Identify which cell holds the provided text, then report its [X, Y] central coordinate. 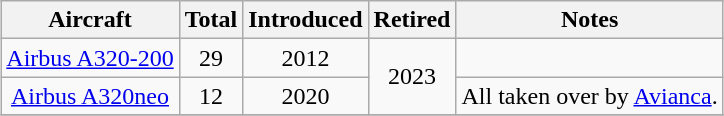
Notes [590, 20]
2023 [412, 77]
Total [211, 20]
Airbus A320neo [90, 96]
2020 [306, 96]
All taken over by Avianca. [590, 96]
Aircraft [90, 20]
12 [211, 96]
29 [211, 58]
2012 [306, 58]
Retired [412, 20]
Introduced [306, 20]
Airbus A320-200 [90, 58]
